Output the [X, Y] coordinate of the center of the cell containing the given text.  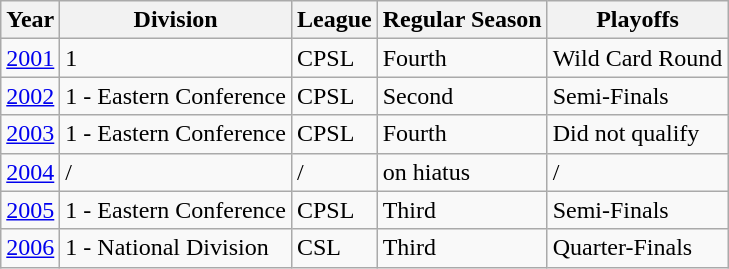
Division [176, 20]
Playoffs [638, 20]
2001 [30, 58]
1 [176, 58]
Second [462, 96]
League [334, 20]
2003 [30, 134]
Did not qualify [638, 134]
2005 [30, 210]
2002 [30, 96]
on hiatus [462, 172]
Quarter-Finals [638, 248]
1 - National Division [176, 248]
2006 [30, 248]
CSL [334, 248]
Regular Season [462, 20]
Wild Card Round [638, 58]
2004 [30, 172]
Year [30, 20]
